Scan for the cell matching the given text and deliver its [x, y] coordinate at center. 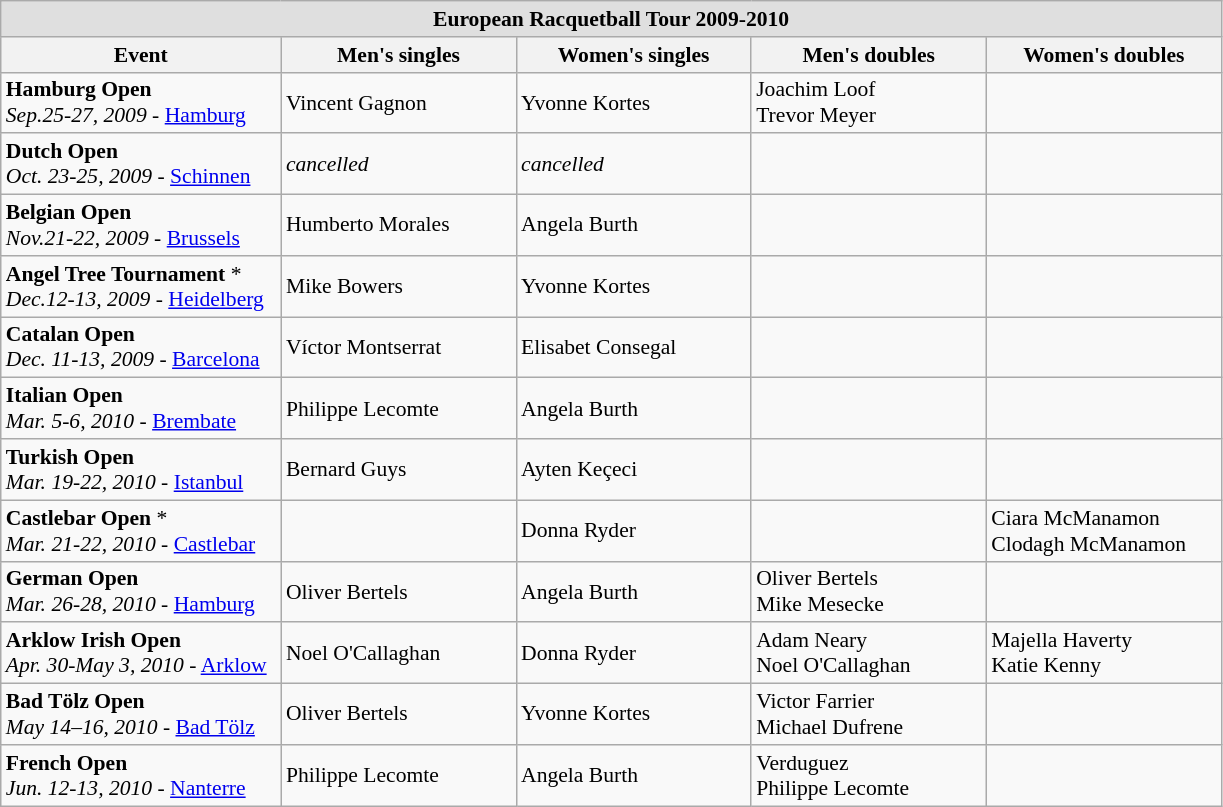
Italian Open Mar. 5-6, 2010 - Brembate [141, 408]
Victor Farrier Michael Dufrene [868, 714]
Adam Neary Noel O'Callaghan [868, 654]
Elisabet Consegal [634, 348]
Arklow Irish Open Apr. 30-May 3, 2010 - Arklow [141, 654]
Humberto Morales [398, 226]
Event [141, 55]
Noel O'Callaghan [398, 654]
Castlebar Open * Mar. 21-22, 2010 - Castlebar [141, 530]
Ciara McManamon Clodagh McManamon [1104, 530]
Catalan Open Dec. 11-13, 2009 - Barcelona [141, 348]
European Racquetball Tour 2009-2010 [612, 19]
Majella Haverty Katie Kenny [1104, 654]
Men's doubles [868, 55]
Turkish Open Mar. 19-22, 2010 - Istanbul [141, 470]
Belgian Open Nov.21-22, 2009 - Brussels [141, 226]
Men's singles [398, 55]
Hamburg Open Sep.25-27, 2009 - Hamburg [141, 102]
French Open Jun. 12-13, 2010 - Nanterre [141, 776]
Oliver Bertels Mike Mesecke [868, 592]
Víctor Montserrat [398, 348]
Ayten Keçeci [634, 470]
Verduguez Philippe Lecomte [868, 776]
Bernard Guys [398, 470]
Dutch OpenOct. 23-25, 2009 - Schinnen [141, 164]
Vincent Gagnon [398, 102]
Women's doubles [1104, 55]
Angel Tree Tournament * Dec.12-13, 2009 - Heidelberg [141, 286]
Joachim Loof Trevor Meyer [868, 102]
Women's singles [634, 55]
Mike Bowers [398, 286]
German Open Mar. 26-28, 2010 - Hamburg [141, 592]
Bad Tölz Open May 14–16, 2010 - Bad Tölz [141, 714]
